Capture the cell that displays the provided text and extract its (x, y) central coordinate. 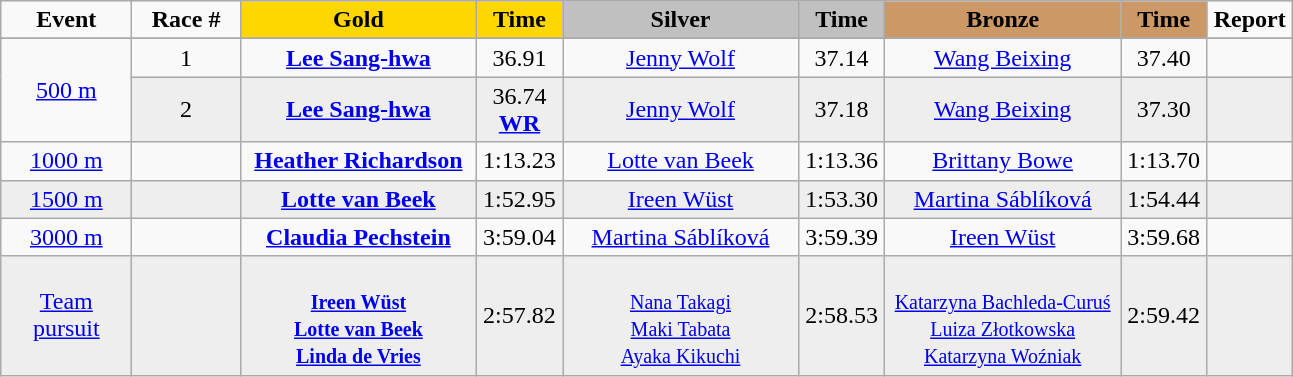
37.18 (842, 110)
3000 m (66, 237)
1:13.70 (1164, 161)
Brittany Bowe (1003, 161)
2:59.42 (1164, 316)
1:13.36 (842, 161)
Claudia Pechstein (358, 237)
1 (186, 58)
1:13.23 (519, 161)
1:52.95 (519, 199)
Katarzyna Bachleda-CuruśLuiza ZłotkowskaKatarzyna Woźniak (1003, 316)
500 m (66, 90)
3:59.04 (519, 237)
Ireen WüstLotte van BeekLinda de Vries (358, 316)
Race # (186, 20)
1000 m (66, 161)
2:57.82 (519, 316)
37.30 (1164, 110)
Report (1250, 20)
2 (186, 110)
2:58.53 (842, 316)
36.74WR (519, 110)
1:54.44 (1164, 199)
3:59.39 (842, 237)
Heather Richardson (358, 161)
Bronze (1003, 20)
Silver (680, 20)
Event (66, 20)
Nana TakagiMaki TabataAyaka Kikuchi (680, 316)
36.91 (519, 58)
Gold (358, 20)
37.14 (842, 58)
1500 m (66, 199)
3:59.68 (1164, 237)
37.40 (1164, 58)
1:53.30 (842, 199)
Team pursuit (66, 316)
